From the cell containing the given text, extract its center point as (x, y) coordinate. 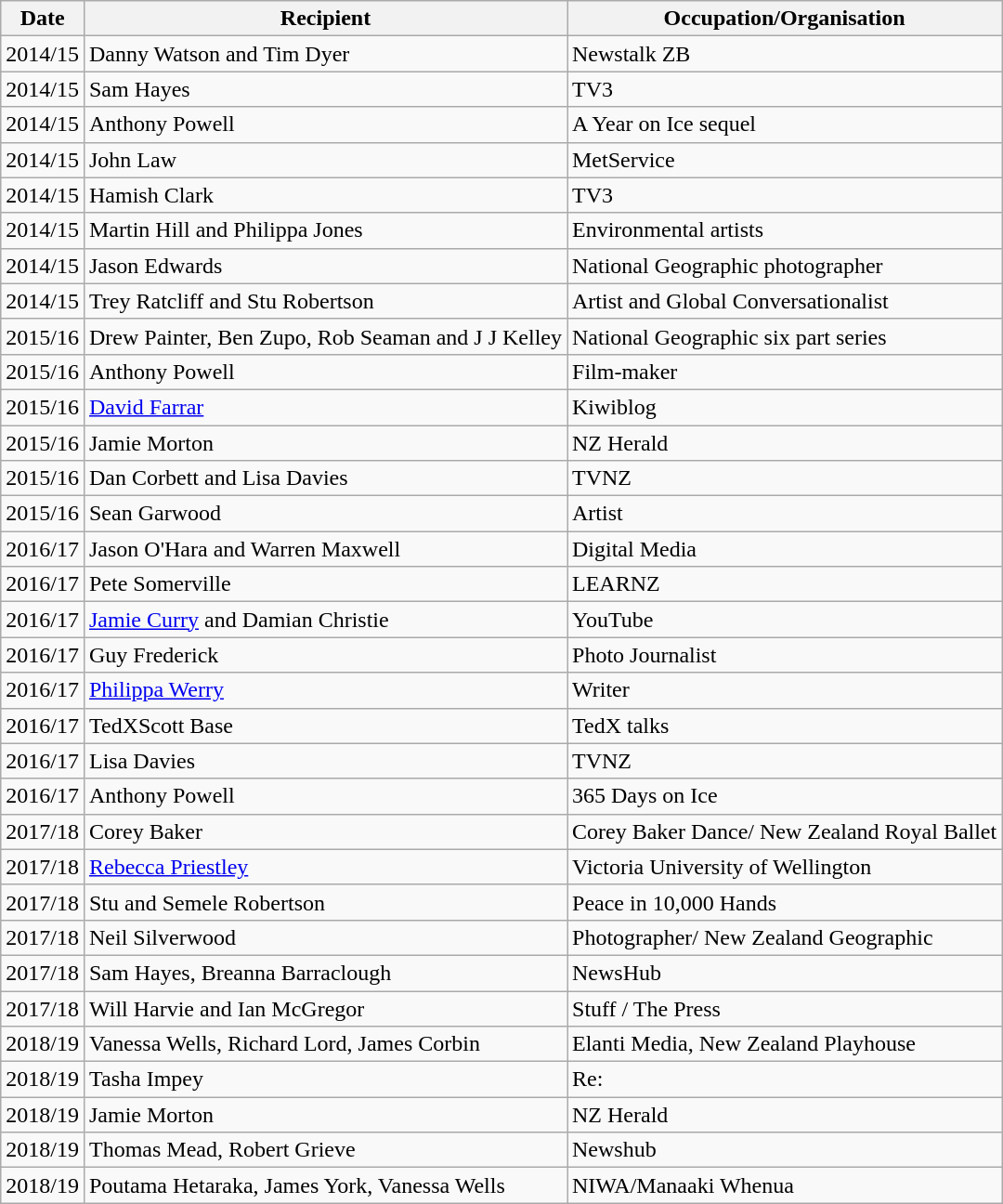
Writer (784, 690)
YouTube (784, 620)
Trey Ratcliff and Stu Robertson (325, 301)
Peace in 10,000 Hands (784, 902)
Sam Hayes, Breanna Barraclough (325, 973)
National Geographic six part series (784, 336)
365 Days on Ice (784, 796)
Kiwiblog (784, 407)
Stuff / The Press (784, 1008)
Rebecca Priestley (325, 867)
National Geographic photographer (784, 266)
Jason O'Hara and Warren Maxwell (325, 549)
Newstalk ZB (784, 54)
Guy Frederick (325, 655)
Digital Media (784, 549)
Sean Garwood (325, 514)
Stu and Semele Robertson (325, 902)
TedXScott Base (325, 726)
Tasha Impey (325, 1080)
Corey Baker Dance/ New Zealand Royal Ballet (784, 831)
Recipient (325, 19)
Jamie Curry and Damian Christie (325, 620)
Artist (784, 514)
Occupation/Organisation (784, 19)
TedX talks (784, 726)
Thomas Mead, Robert Grieve (325, 1150)
Film-maker (784, 372)
Poutama Hetaraka, James York, Vanessa Wells (325, 1185)
Sam Hayes (325, 89)
Drew Painter, Ben Zupo, Rob Seaman and J J Kelley (325, 336)
Philippa Werry (325, 690)
NIWA/Manaaki Whenua (784, 1185)
Date (43, 19)
LEARNZ (784, 584)
Environmental artists (784, 230)
Photo Journalist (784, 655)
Victoria University of Wellington (784, 867)
Lisa Davies (325, 761)
Pete Somerville (325, 584)
A Year on Ice sequel (784, 124)
Artist and Global Conversationalist (784, 301)
Hamish Clark (325, 195)
Dan Corbett and Lisa Davies (325, 478)
Will Harvie and Ian McGregor (325, 1008)
Jason Edwards (325, 266)
Elanti Media, New Zealand Playhouse (784, 1044)
MetService (784, 160)
Newshub (784, 1150)
John Law (325, 160)
Neil Silverwood (325, 937)
Re: (784, 1080)
NewsHub (784, 973)
Martin Hill and Philippa Jones (325, 230)
Corey Baker (325, 831)
Danny Watson and Tim Dyer (325, 54)
David Farrar (325, 407)
Vanessa Wells, Richard Lord, James Corbin (325, 1044)
Photographer/ New Zealand Geographic (784, 937)
